Scan for the cell matching the given text and deliver its (X, Y) coordinate at center. 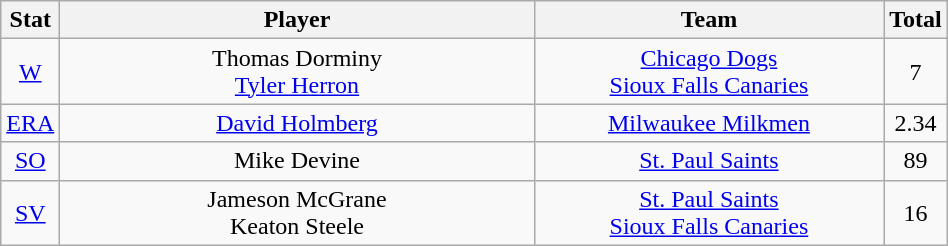
Milwaukee Milkmen (709, 123)
SO (30, 161)
16 (916, 212)
SV (30, 212)
2.34 (916, 123)
89 (916, 161)
7 (916, 72)
Chicago DogsSioux Falls Canaries (709, 72)
St. Paul SaintsSioux Falls Canaries (709, 212)
David Holmberg (297, 123)
ERA (30, 123)
W (30, 72)
Jameson McGraneKeaton Steele (297, 212)
Team (709, 20)
Thomas DorminyTyler Herron (297, 72)
Total (916, 20)
Mike Devine (297, 161)
Stat (30, 20)
Player (297, 20)
St. Paul Saints (709, 161)
